Search for the cell housing the specified text and yield its [X, Y] center coordinate. 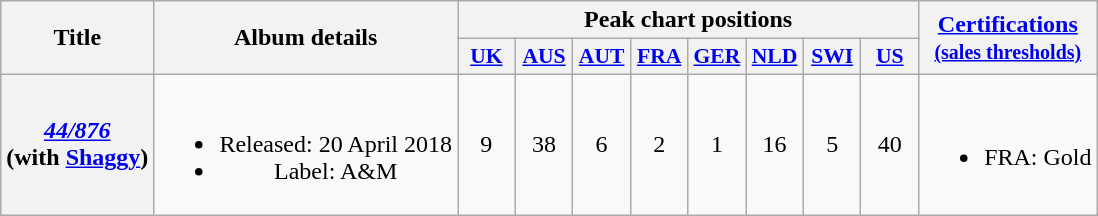
Album details [306, 38]
US [890, 57]
5 [832, 144]
UK [487, 57]
AUS [544, 57]
AUT [602, 57]
44/876(with Shaggy) [78, 144]
38 [544, 144]
1 [717, 144]
NLD [775, 57]
FRA: Gold [1008, 144]
FRA [659, 57]
SWI [832, 57]
Released: 20 April 2018Label: A&M [306, 144]
9 [487, 144]
Certifications(sales thresholds) [1008, 38]
Peak chart positions [688, 20]
2 [659, 144]
Title [78, 38]
GER [717, 57]
16 [775, 144]
6 [602, 144]
40 [890, 144]
